Pinpoint the cell where the given text exists, returning its (x, y) midpoint coordinate. 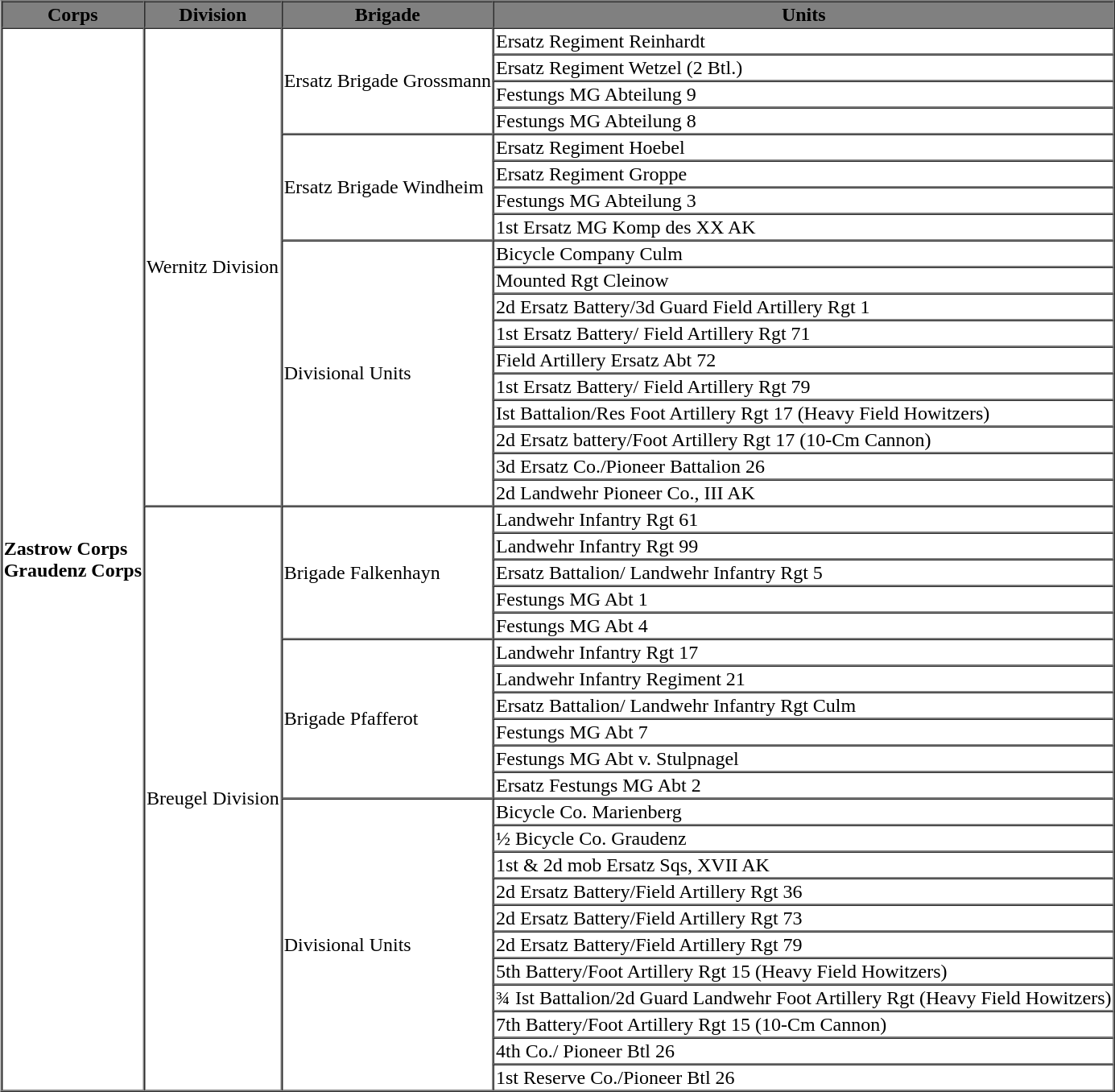
Festungs MG Abt 7 (803, 731)
3d Ersatz Co./Pioneer Battalion 26 (803, 465)
Landwehr Infantry Rgt 61 (803, 519)
1st Ersatz MG Komp des XX AK (803, 227)
¾ Ist Battalion/2d Guard Landwehr Foot Artillery Rgt (Heavy Field Howitzers) (803, 997)
Ersatz Regiment Hoebel (803, 147)
Brigade Falkenhayn (388, 572)
Landwehr Infantry Rgt 17 (803, 652)
5th Battery/Foot Artillery Rgt 15 (Heavy Field Howitzers) (803, 971)
Brigade Pfafferot (388, 719)
Zastrow CorpsGraudenz Corps (72, 559)
Breugel Division (213, 798)
1st Reserve Co./Pioneer Btl 26 (803, 1078)
Festungs MG Abteilung 8 (803, 121)
Festungs MG Abteilung 9 (803, 93)
2d Ersatz Battery/Field Artillery Rgt 73 (803, 918)
Corps (72, 14)
Wernitz Division (213, 267)
7th Battery/Foot Artillery Rgt 15 (10-Cm Cannon) (803, 1024)
Ersatz Brigade Grossmann (388, 81)
1st Ersatz Battery/ Field Artillery Rgt 79 (803, 387)
Ersatz Festungs MG Abt 2 (803, 784)
Landwehr Infantry Rgt 99 (803, 546)
Ersatz Brigade Windheim (388, 187)
Ersatz Regiment Groppe (803, 174)
2d Ersatz Battery/Field Artillery Rgt 79 (803, 944)
Division (213, 14)
Festungs MG Abt 1 (803, 599)
2d Landwehr Pioneer Co., III AK (803, 493)
Bicycle Company Culm (803, 253)
Landwehr Infantry Regiment 21 (803, 678)
Ersatz Regiment Reinhardt (803, 40)
2d Ersatz battery/Foot Artillery Rgt 17 (10-Cm Cannon) (803, 440)
Festungs MG Abteilung 3 (803, 200)
Festungs MG Abt v. Stulpnagel (803, 759)
1st & 2d mob Ersatz Sqs, XVII AK (803, 865)
Brigade (388, 14)
½ Bicycle Co. Graudenz (803, 838)
2d Ersatz Battery/3d Guard Field Artillery Rgt 1 (803, 306)
Bicycle Co. Marienberg (803, 812)
Ersatz Battalion/ Landwehr Infantry Rgt Culm (803, 705)
Units (803, 14)
Ersatz Regiment Wetzel (2 Btl.) (803, 68)
1st Ersatz Battery/ Field Artillery Rgt 71 (803, 333)
Field Artillery Ersatz Abt 72 (803, 359)
2d Ersatz Battery/Field Artillery Rgt 36 (803, 891)
Ist Battalion/Res Foot Artillery Rgt 17 (Heavy Field Howitzers) (803, 412)
4th Co./ Pioneer Btl 26 (803, 1050)
Festungs MG Abt 4 (803, 625)
Ersatz Battalion/ Landwehr Infantry Rgt 5 (803, 572)
Mounted Rgt Cleinow (803, 280)
